Detect which cell encompasses the target text, then output its (X, Y) center coordinate. 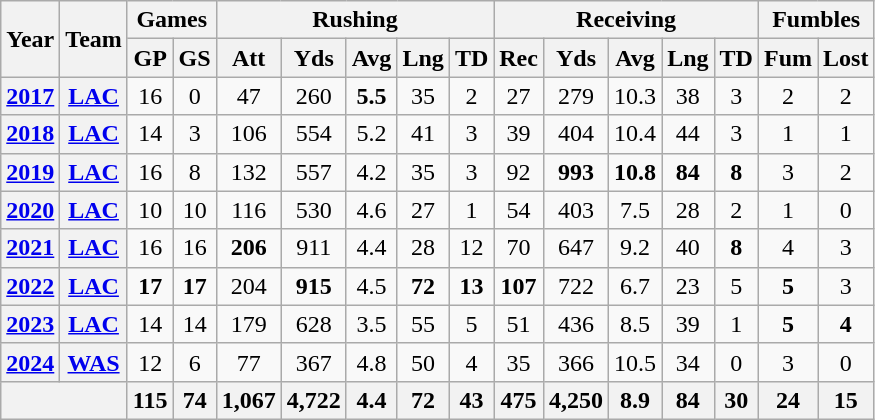
92 (519, 172)
530 (314, 210)
Receiving (626, 20)
10.3 (636, 96)
55 (423, 324)
GS (194, 58)
GP (150, 58)
367 (314, 362)
43 (471, 400)
2017 (30, 96)
51 (519, 324)
9.2 (636, 248)
34 (688, 362)
279 (576, 96)
10.5 (636, 362)
2023 (30, 324)
2022 (30, 286)
Team (94, 39)
2021 (30, 248)
554 (314, 134)
628 (314, 324)
436 (576, 324)
38 (688, 96)
13 (471, 286)
404 (576, 134)
132 (248, 172)
10.8 (636, 172)
115 (150, 400)
106 (248, 134)
179 (248, 324)
911 (314, 248)
2024 (30, 362)
4.8 (372, 362)
Games (172, 20)
8.5 (636, 324)
40 (688, 248)
915 (314, 286)
2019 (30, 172)
Fum (788, 58)
475 (519, 400)
8.9 (636, 400)
15 (846, 400)
107 (519, 286)
4.5 (372, 286)
722 (576, 286)
Lost (846, 58)
4.6 (372, 210)
10.4 (636, 134)
1,067 (248, 400)
557 (314, 172)
WAS (94, 362)
23 (688, 286)
993 (576, 172)
74 (194, 400)
Att (248, 58)
47 (248, 96)
4,250 (576, 400)
24 (788, 400)
30 (736, 400)
7.5 (636, 210)
41 (423, 134)
4,722 (314, 400)
3.5 (372, 324)
5.5 (372, 96)
Fumbles (816, 20)
6.7 (636, 286)
206 (248, 248)
Rushing (355, 20)
260 (314, 96)
54 (519, 210)
647 (576, 248)
4.2 (372, 172)
6 (194, 362)
Rec (519, 58)
70 (519, 248)
2018 (30, 134)
50 (423, 362)
44 (688, 134)
Year (30, 39)
2020 (30, 210)
403 (576, 210)
366 (576, 362)
77 (248, 362)
5.2 (372, 134)
116 (248, 210)
204 (248, 286)
